Find where the given text appears and provide that cell's center as (x, y) coordinate. 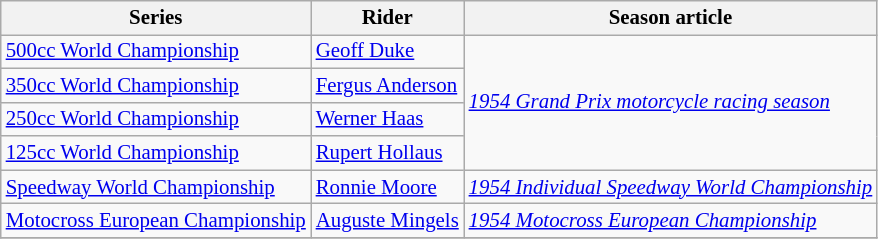
125cc World Championship (156, 153)
Auguste Mingels (388, 221)
Fergus Anderson (388, 85)
Season article (671, 18)
1954 Individual Speedway World Championship (671, 187)
Speedway World Championship (156, 187)
350cc World Championship (156, 85)
Motocross European Championship (156, 221)
Ronnie Moore (388, 187)
Series (156, 18)
Rider (388, 18)
Werner Haas (388, 119)
250cc World Championship (156, 119)
1954 Grand Prix motorcycle racing season (671, 102)
1954 Motocross European Championship (671, 221)
Rupert Hollaus (388, 153)
Geoff Duke (388, 51)
500cc World Championship (156, 51)
